Capture the cell that displays the provided text and extract its [X, Y] central coordinate. 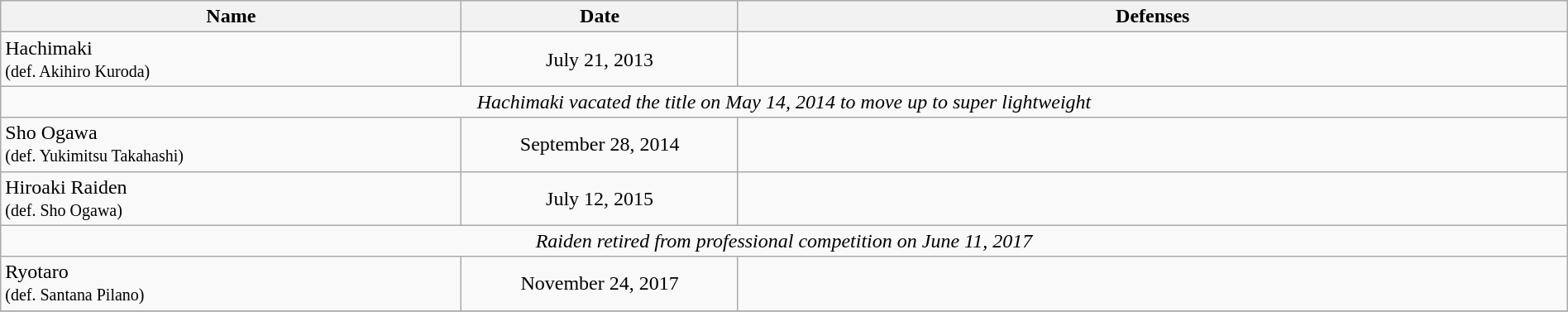
September 28, 2014 [600, 144]
Raiden retired from professional competition on June 11, 2017 [784, 241]
Date [600, 17]
July 12, 2015 [600, 199]
Name [232, 17]
November 24, 2017 [600, 283]
Ryotaro (def. Santana Pilano) [232, 283]
Sho Ogawa (def. Yukimitsu Takahashi) [232, 144]
Defenses [1153, 17]
July 21, 2013 [600, 60]
Hachimaki (def. Akihiro Kuroda) [232, 60]
Hachimaki vacated the title on May 14, 2014 to move up to super lightweight [784, 102]
Hiroaki Raiden (def. Sho Ogawa) [232, 199]
